Detect which cell encompasses the target text, then output its (X, Y) center coordinate. 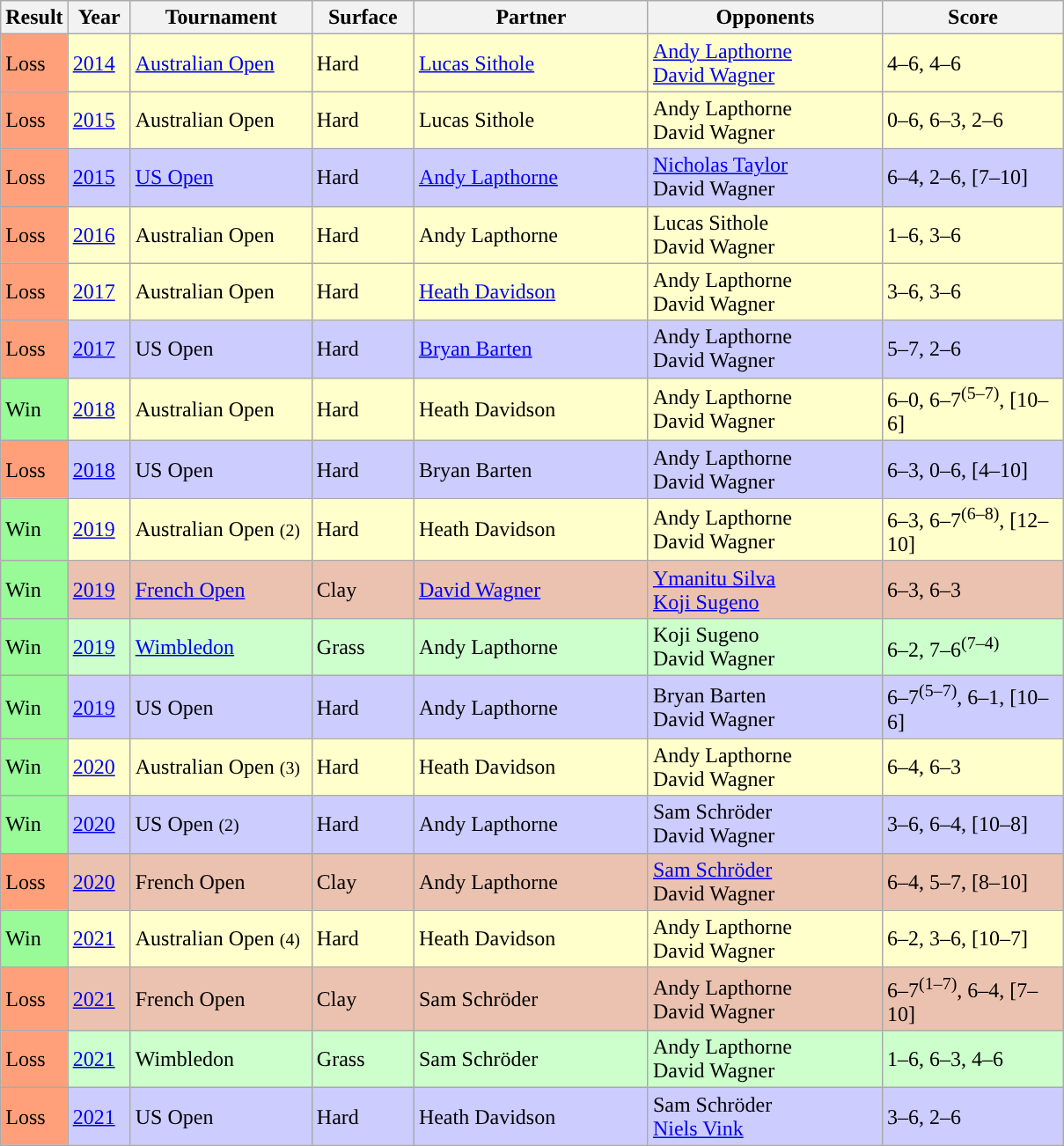
Surface (363, 18)
0–6, 6–3, 2–6 (972, 120)
5–7, 2–6 (972, 349)
Australian Open (4) (221, 938)
6–4, 2–6, [7–10] (972, 178)
Ymanitu Silva Koji Sugeno (765, 590)
2014 (99, 63)
Partner (531, 18)
6–7(1–7), 6–4, [7–10] (972, 999)
3–6, 6–4, [10–8] (972, 824)
6–3, 0–6, [4–10] (972, 470)
3–6, 3–6 (972, 292)
Result (34, 18)
6–4, 6–3 (972, 768)
Nicholas Taylor David Wagner (765, 178)
Opponents (765, 18)
3–6, 2–6 (972, 1116)
David Wagner (531, 590)
Score (972, 18)
6–7(5–7), 6–1, [10–6] (972, 707)
US Open (2) (221, 824)
Tournament (221, 18)
1–6, 3–6 (972, 234)
Bryan Barten David Wagner (765, 707)
6–3, 6–7(6–8), [12–10] (972, 530)
6–0, 6–7(5–7), [10–6] (972, 409)
6–3, 6–3 (972, 590)
6–4, 5–7, [8–10] (972, 882)
4–6, 4–6 (972, 63)
1–6, 6–3, 4–6 (972, 1060)
Koji Sugeno David Wagner (765, 646)
6–2, 7–6(7–4) (972, 646)
6–2, 3–6, [10–7] (972, 938)
Sam Schröder Niels Vink (765, 1116)
Year (99, 18)
Australian Open (2) (221, 530)
2016 (99, 234)
Lucas Sithole David Wagner (765, 234)
Australian Open (3) (221, 768)
